Return the [x, y] coordinate for the center point of the cell that contains the specified text.  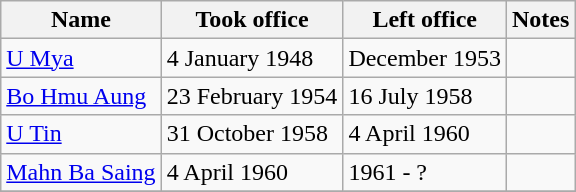
23 February 1954 [252, 96]
December 1953 [425, 58]
16 July 1958 [425, 96]
U Mya [81, 58]
Took office [252, 20]
1961 - ? [425, 172]
U Tin [81, 134]
Bo Hmu Aung [81, 96]
4 January 1948 [252, 58]
Name [81, 20]
Left office [425, 20]
Notes [541, 20]
31 October 1958 [252, 134]
Mahn Ba Saing [81, 172]
